Detect which cell encompasses the target text, then output its [X, Y] center coordinate. 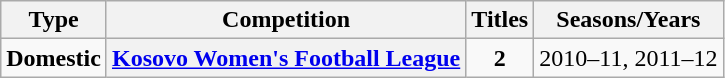
2 [500, 58]
Kosovo Women's Football League [286, 58]
Competition [286, 20]
Titles [500, 20]
Type [54, 20]
2010–11, 2011–12 [628, 58]
Domestic [54, 58]
Seasons/Years [628, 20]
